Pinpoint the cell where the given text exists, returning its [x, y] midpoint coordinate. 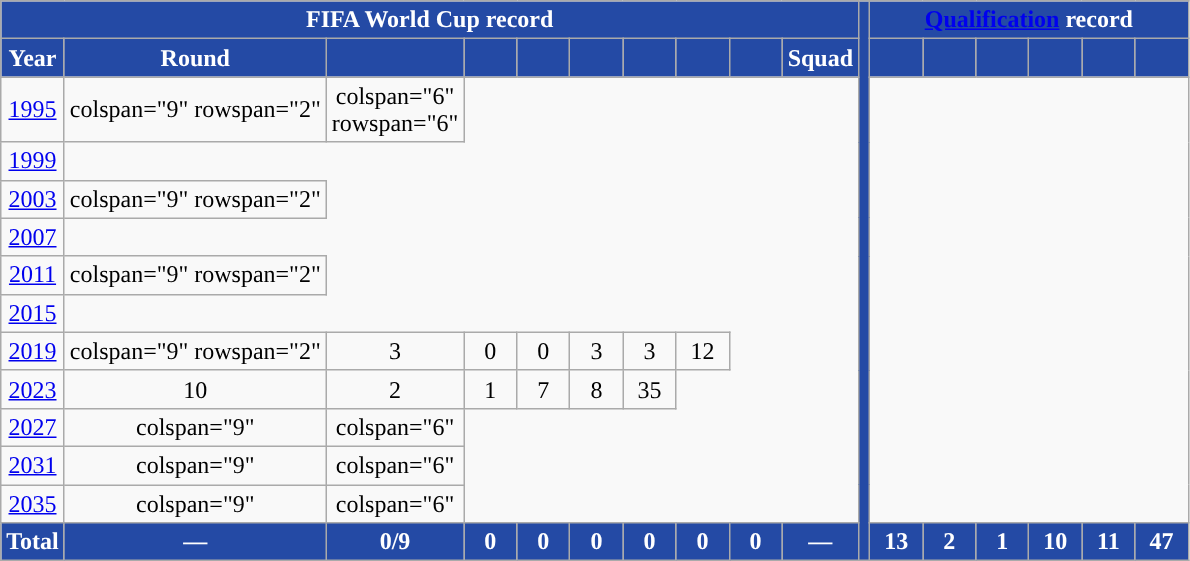
2031 [33, 465]
2035 [33, 503]
11 [1108, 542]
Round [195, 58]
FIFA World Cup record [430, 20]
Qualification record [1029, 20]
0/9 [395, 542]
Year [33, 58]
1999 [33, 161]
7 [544, 389]
2019 [33, 351]
2023 [33, 389]
2007 [33, 237]
47 [1162, 542]
12 [702, 351]
colspan="6" rowspan="6" [395, 110]
35 [650, 389]
2003 [33, 199]
13 [896, 542]
Total [33, 542]
2015 [33, 313]
8 [596, 389]
2027 [33, 427]
1995 [33, 110]
Squad [820, 58]
2011 [33, 275]
